Scan for the cell matching the given text and deliver its (x, y) coordinate at center. 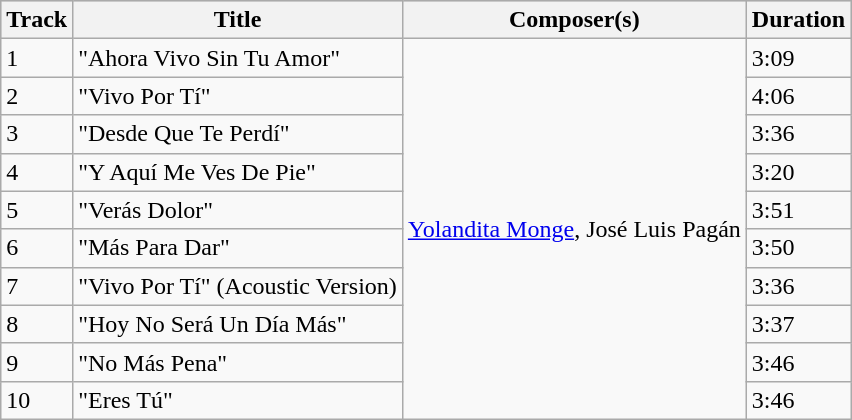
10 (37, 400)
4:06 (798, 96)
"Vivo Por Tí" (Acoustic Version) (238, 286)
4 (37, 172)
Yolandita Monge, José Luis Pagán (574, 230)
"Ahora Vivo Sin Tu Amor" (238, 58)
Title (238, 20)
3:50 (798, 248)
"Y Aquí Me Ves De Pie" (238, 172)
"Eres Tú" (238, 400)
Track (37, 20)
6 (37, 248)
7 (37, 286)
3 (37, 134)
5 (37, 210)
9 (37, 362)
Composer(s) (574, 20)
1 (37, 58)
2 (37, 96)
3:09 (798, 58)
Duration (798, 20)
"Verás Dolor" (238, 210)
"Hoy No Será Un Día Más" (238, 324)
3:20 (798, 172)
3:37 (798, 324)
"No Más Pena" (238, 362)
"Más Para Dar" (238, 248)
"Vivo Por Tí" (238, 96)
3:51 (798, 210)
"Desde Que Te Perdí" (238, 134)
8 (37, 324)
